Provide the [x, y] coordinate of the cell's center where the given text is located.  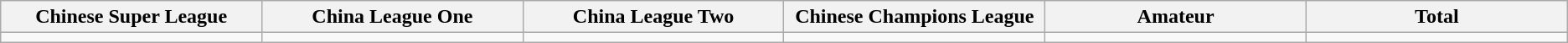
China League Two [653, 17]
China League One [392, 17]
Chinese Super League [132, 17]
Chinese Champions League [915, 17]
Amateur [1176, 17]
Total [1436, 17]
